Find where the given text appears and provide that cell's center as (X, Y) coordinate. 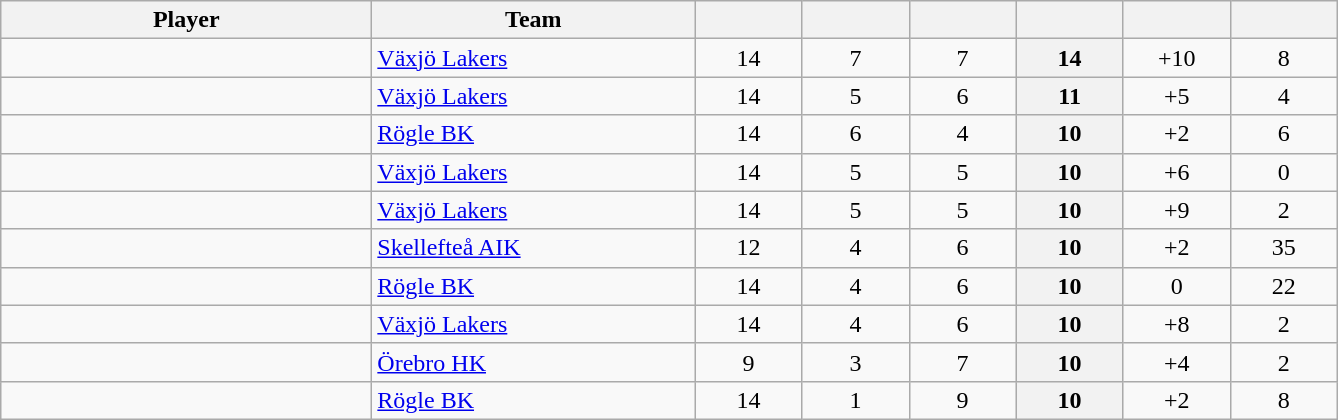
11 (1070, 96)
+9 (1176, 210)
+8 (1176, 324)
Örebro HK (534, 362)
Skellefteå AIK (534, 248)
1 (856, 400)
22 (1284, 286)
12 (748, 248)
Player (186, 20)
35 (1284, 248)
+4 (1176, 362)
3 (856, 362)
+5 (1176, 96)
Team (534, 20)
+10 (1176, 58)
+6 (1176, 172)
